Output the (X, Y) coordinate of the center of the cell containing the given text.  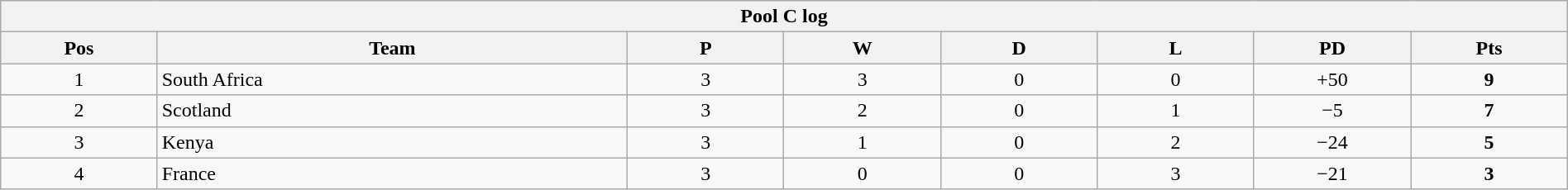
D (1019, 48)
W (862, 48)
L (1176, 48)
Kenya (392, 142)
France (392, 173)
−24 (1331, 142)
Pos (79, 48)
PD (1331, 48)
−21 (1331, 173)
P (706, 48)
4 (79, 173)
7 (1489, 111)
9 (1489, 79)
Team (392, 48)
Scotland (392, 111)
South Africa (392, 79)
5 (1489, 142)
Pool C log (784, 17)
−5 (1331, 111)
+50 (1331, 79)
Pts (1489, 48)
